Provide the (x, y) coordinate of the cell's center where the given text is located.  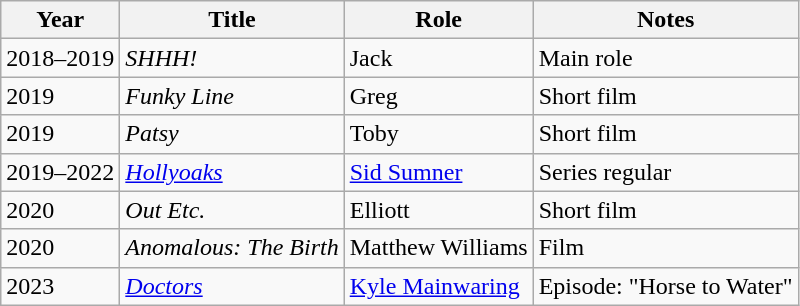
Role (438, 20)
Anomalous: The Birth (232, 248)
Toby (438, 134)
Hollyoaks (232, 172)
SHHH! (232, 58)
Elliott (438, 210)
2018–2019 (60, 58)
Film (666, 248)
Greg (438, 96)
Funky Line (232, 96)
Patsy (232, 134)
Sid Sumner (438, 172)
Out Etc. (232, 210)
Year (60, 20)
Matthew Williams (438, 248)
Kyle Mainwaring (438, 286)
Title (232, 20)
2019–2022 (60, 172)
Episode: "Horse to Water" (666, 286)
Notes (666, 20)
2023 (60, 286)
Jack (438, 58)
Series regular (666, 172)
Doctors (232, 286)
Main role (666, 58)
